Capture the cell that displays the provided text and extract its [X, Y] central coordinate. 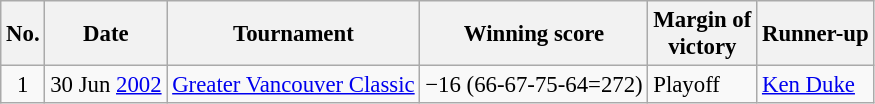
Greater Vancouver Classic [294, 85]
Runner-up [816, 34]
No. [23, 34]
Date [106, 34]
30 Jun 2002 [106, 85]
−16 (66-67-75-64=272) [534, 85]
Playoff [702, 85]
1 [23, 85]
Ken Duke [816, 85]
Margin ofvictory [702, 34]
Tournament [294, 34]
Winning score [534, 34]
